Search for the cell housing the specified text and yield its [X, Y] center coordinate. 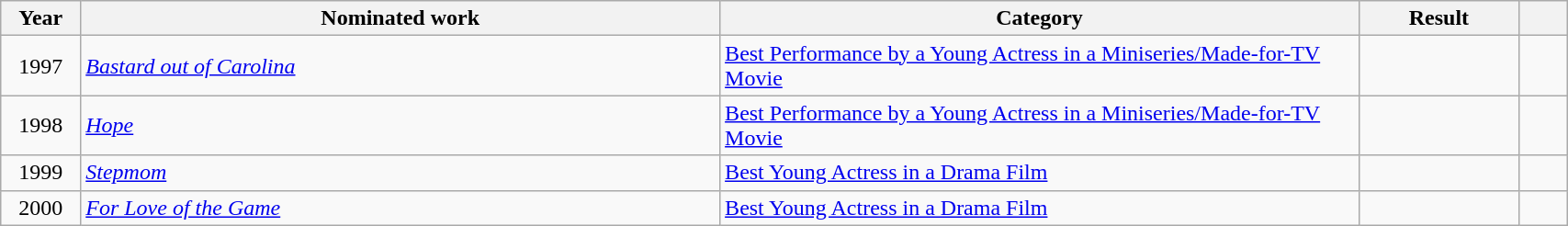
Nominated work [400, 18]
Bastard out of Carolina [400, 66]
Result [1438, 18]
1998 [40, 125]
Year [40, 18]
1997 [40, 66]
Hope [400, 125]
2000 [40, 208]
Stepmom [400, 173]
For Love of the Game [400, 208]
Category [1040, 18]
1999 [40, 173]
